From the cell containing the given text, extract its center point as [x, y] coordinate. 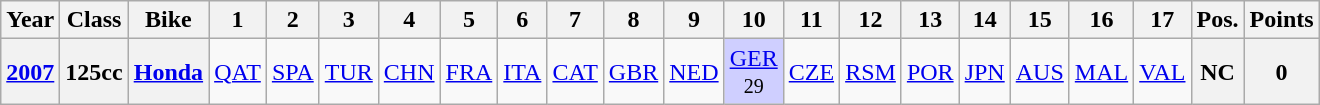
4 [409, 20]
SPA [292, 72]
8 [633, 20]
CZE [811, 72]
AUS [1040, 72]
9 [694, 20]
ITA [522, 72]
3 [348, 20]
RSM [871, 72]
GER29 [754, 72]
17 [1162, 20]
GBR [633, 72]
Pos. [1218, 20]
2 [292, 20]
2007 [30, 72]
QAT [238, 72]
10 [754, 20]
VAL [1162, 72]
POR [930, 72]
JPN [984, 72]
15 [1040, 20]
NC [1218, 72]
5 [469, 20]
1 [238, 20]
125cc [94, 72]
6 [522, 20]
13 [930, 20]
16 [1101, 20]
Bike [168, 20]
12 [871, 20]
Class [94, 20]
TUR [348, 72]
Honda [168, 72]
14 [984, 20]
FRA [469, 72]
NED [694, 72]
Points [1282, 20]
7 [575, 20]
Year [30, 20]
11 [811, 20]
CHN [409, 72]
CAT [575, 72]
MAL [1101, 72]
0 [1282, 72]
